Pinpoint the cell where the given text exists, returning its (X, Y) midpoint coordinate. 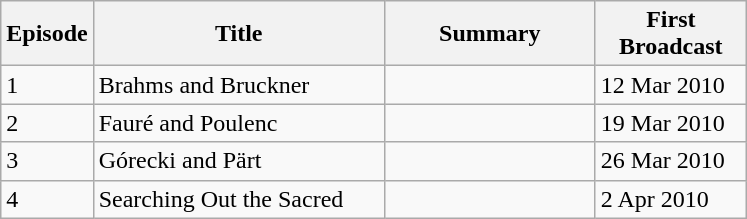
1 (47, 85)
2 (47, 123)
3 (47, 161)
4 (47, 199)
Summary (490, 34)
19 Mar 2010 (670, 123)
26 Mar 2010 (670, 161)
Searching Out the Sacred (238, 199)
Fauré and Poulenc (238, 123)
2 Apr 2010 (670, 199)
First Broadcast (670, 34)
12 Mar 2010 (670, 85)
Episode (47, 34)
Górecki and Pärt (238, 161)
Brahms and Bruckner (238, 85)
Title (238, 34)
